Return the (x, y) coordinate for the center point of the cell that contains the specified text.  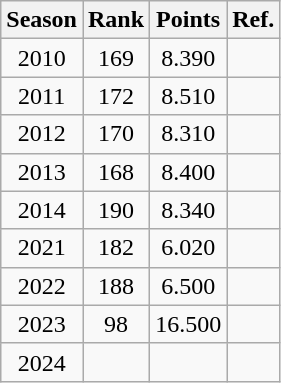
Points (188, 20)
2012 (42, 134)
188 (116, 286)
2010 (42, 58)
2024 (42, 362)
190 (116, 210)
Season (42, 20)
172 (116, 96)
2013 (42, 172)
170 (116, 134)
2014 (42, 210)
168 (116, 172)
2011 (42, 96)
169 (116, 58)
182 (116, 248)
16.500 (188, 324)
8.340 (188, 210)
Ref. (254, 20)
Rank (116, 20)
98 (116, 324)
8.390 (188, 58)
6.500 (188, 286)
8.400 (188, 172)
8.310 (188, 134)
2023 (42, 324)
8.510 (188, 96)
6.020 (188, 248)
2022 (42, 286)
2021 (42, 248)
